Locate the cell with the specified text and output its (x, y) center coordinate. 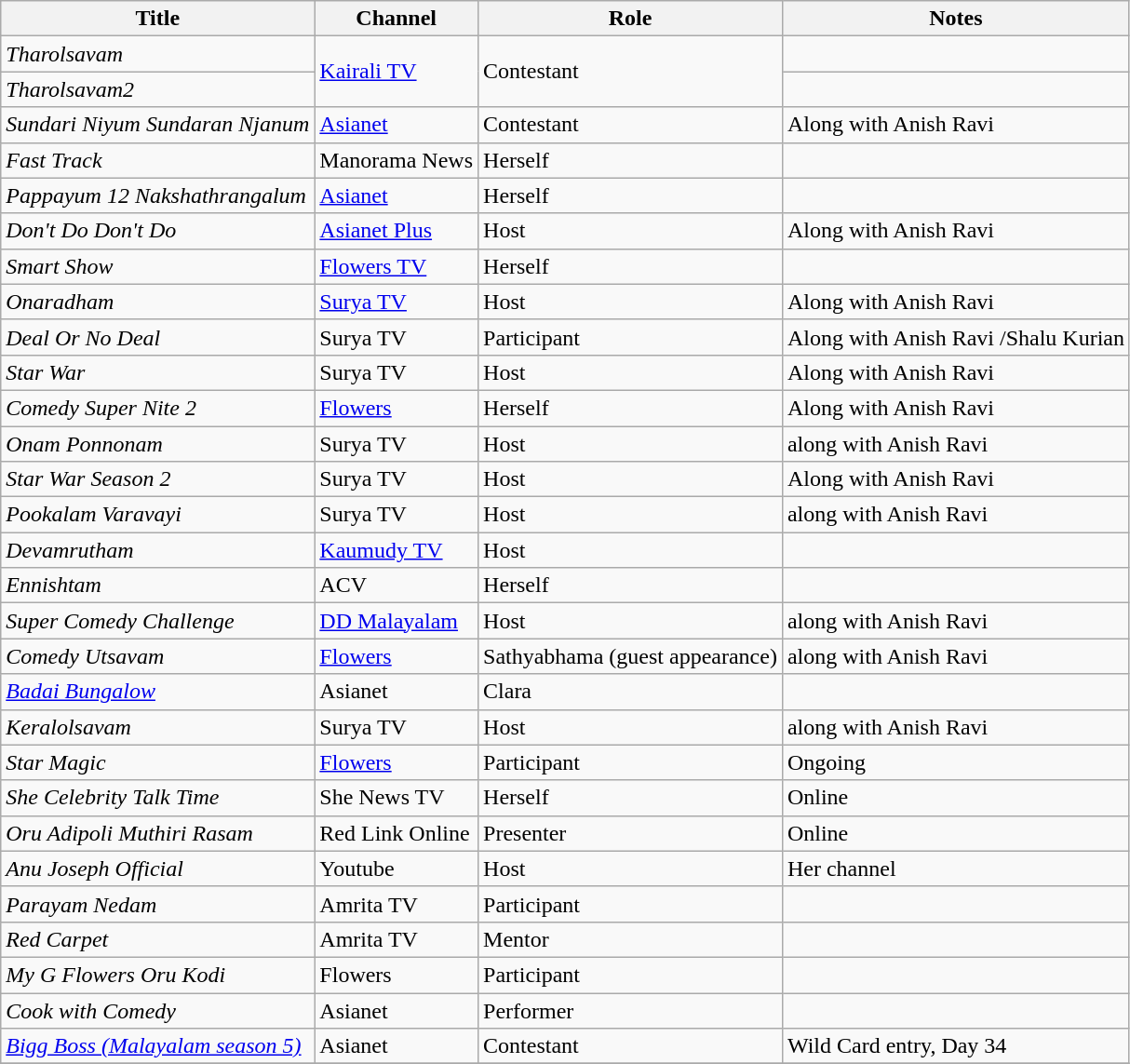
Anu Joseph Official (158, 869)
Tharolsavam2 (158, 89)
Sundari Niyum Sundaran Njanum (158, 125)
Asianet Plus (397, 231)
Channel (397, 19)
ACV (397, 586)
Title (158, 19)
Bigg Boss (Malayalam season 5) (158, 1046)
Performer (631, 1010)
Badai Bungalow (158, 692)
She Celebrity Talk Time (158, 798)
Comedy Utsavam (158, 656)
Onaradham (158, 302)
Her channel (955, 869)
Sathyabhama (guest appearance) (631, 656)
Fast Track (158, 160)
Don't Do Don't Do (158, 231)
Tharolsavam (158, 54)
Clara (631, 692)
Devamrutham (158, 550)
Wild Card entry, Day 34 (955, 1046)
Star War Season 2 (158, 479)
Presenter (631, 833)
Parayam Nedam (158, 904)
Along with Anish Ravi /Shalu Kurian (955, 337)
Pappayum 12 Nakshathrangalum (158, 195)
My G Flowers Oru Kodi (158, 975)
Super Comedy Challenge (158, 621)
Youtube (397, 869)
Flowers TV (397, 266)
She News TV (397, 798)
Pookalam Varavayi (158, 515)
Mentor (631, 939)
Cook with Comedy (158, 1010)
Ongoing (955, 762)
Star War (158, 372)
Red Link Online (397, 833)
Oru Adipoli Muthiri Rasam (158, 833)
Star Magic (158, 762)
DD Malayalam (397, 621)
Notes (955, 19)
Deal Or No Deal (158, 337)
Manorama News (397, 160)
Kairali TV (397, 72)
Smart Show (158, 266)
Role (631, 19)
Comedy Super Nite 2 (158, 408)
Ennishtam (158, 586)
Kaumudy TV (397, 550)
Onam Ponnonam (158, 444)
Red Carpet (158, 939)
Keralolsavam (158, 727)
